Output the [X, Y] coordinate of the center of the cell containing the given text.  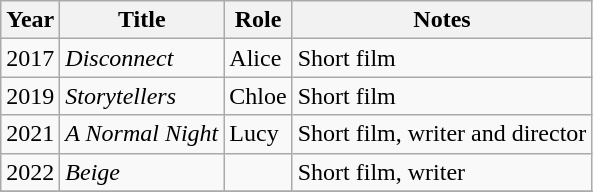
Short film, writer and director [442, 134]
Lucy [258, 134]
Disconnect [142, 58]
A Normal Night [142, 134]
Chloe [258, 96]
Notes [442, 20]
Alice [258, 58]
Beige [142, 172]
2019 [30, 96]
Title [142, 20]
Role [258, 20]
Storytellers [142, 96]
Year [30, 20]
Short film, writer [442, 172]
2021 [30, 134]
2022 [30, 172]
2017 [30, 58]
